Determine the (x, y) coordinate at the center of the cell enclosing the given text.  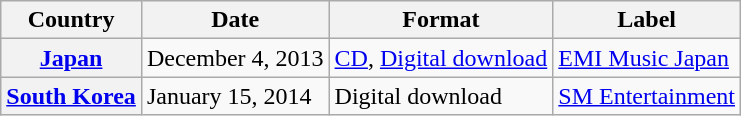
January 15, 2014 (235, 96)
Format (441, 20)
Country (72, 20)
South Korea (72, 96)
Japan (72, 58)
December 4, 2013 (235, 58)
EMI Music Japan (647, 58)
Date (235, 20)
Label (647, 20)
CD, Digital download (441, 58)
Digital download (441, 96)
SM Entertainment (647, 96)
